Search for the cell housing the specified text and yield its [x, y] center coordinate. 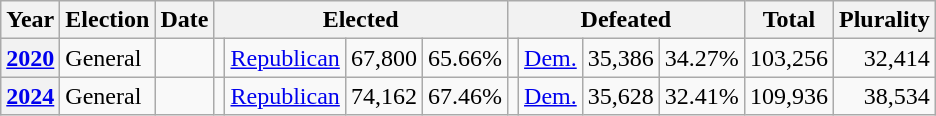
65.66% [464, 58]
2020 [30, 58]
35,628 [620, 96]
38,534 [884, 96]
67.46% [464, 96]
Date [184, 20]
74,162 [384, 96]
Plurality [884, 20]
Election [108, 20]
32,414 [884, 58]
32.41% [702, 96]
Total [788, 20]
Elected [361, 20]
34.27% [702, 58]
Year [30, 20]
103,256 [788, 58]
109,936 [788, 96]
35,386 [620, 58]
Defeated [626, 20]
67,800 [384, 58]
2024 [30, 96]
